Scan for the cell matching the given text and deliver its [x, y] coordinate at center. 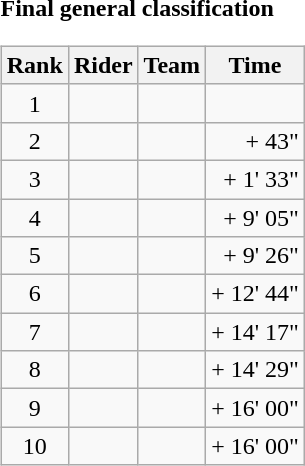
Rider [103, 65]
4 [34, 217]
10 [34, 446]
3 [34, 179]
+ 14' 17" [256, 332]
8 [34, 370]
+ 9' 05" [256, 217]
1 [34, 103]
+ 43" [256, 141]
Team [172, 65]
5 [34, 256]
2 [34, 141]
6 [34, 294]
+ 9' 26" [256, 256]
7 [34, 332]
+ 12' 44" [256, 294]
Time [256, 65]
Rank [34, 65]
9 [34, 408]
+ 1' 33" [256, 179]
+ 14' 29" [256, 370]
